Extract the [x, y] coordinate from the center of the cell holding the provided text.  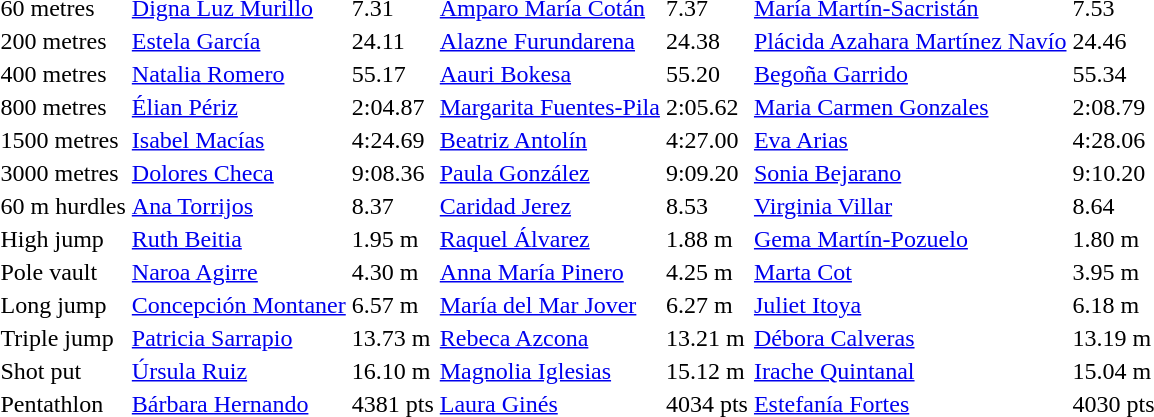
16.10 m [392, 371]
1.95 m [392, 239]
Ruth Beitia [238, 239]
María del Mar Jover [550, 305]
13.73 m [392, 338]
Sonia Bejarano [910, 173]
Paula González [550, 173]
Élian Périz [238, 107]
2:05.62 [706, 107]
Juliet Itoya [910, 305]
24.11 [392, 41]
4.25 m [706, 272]
Aauri Bokesa [550, 74]
6.57 m [392, 305]
55.20 [706, 74]
8.53 [706, 206]
Eva Arias [910, 140]
9:08.36 [392, 173]
Magnolia Iglesias [550, 371]
Naroa Agirre [238, 272]
Maria Carmen Gonzales [910, 107]
Úrsula Ruiz [238, 371]
Ana Torrijos [238, 206]
1.88 m [706, 239]
13.21 m [706, 338]
4:27.00 [706, 140]
15.12 m [706, 371]
Begoña Garrido [910, 74]
Débora Calveras [910, 338]
2:04.87 [392, 107]
Estela García [238, 41]
8.37 [392, 206]
Plácida Azahara Martínez Navío [910, 41]
6.27 m [706, 305]
Virginia Villar [910, 206]
Raquel Álvarez [550, 239]
Concepción Montaner [238, 305]
Margarita Fuentes-Pila [550, 107]
Marta Cot [910, 272]
Irache Quintanal [910, 371]
4:24.69 [392, 140]
Patricia Sarrapio [238, 338]
Dolores Checa [238, 173]
55.17 [392, 74]
Anna María Pinero [550, 272]
Beatriz Antolín [550, 140]
24.38 [706, 41]
Alazne Furundarena [550, 41]
4.30 m [392, 272]
Natalia Romero [238, 74]
Isabel Macías [238, 140]
Caridad Jerez [550, 206]
Rebeca Azcona [550, 338]
9:09.20 [706, 173]
Gema Martín-Pozuelo [910, 239]
